Capture the cell that displays the provided text and extract its [X, Y] central coordinate. 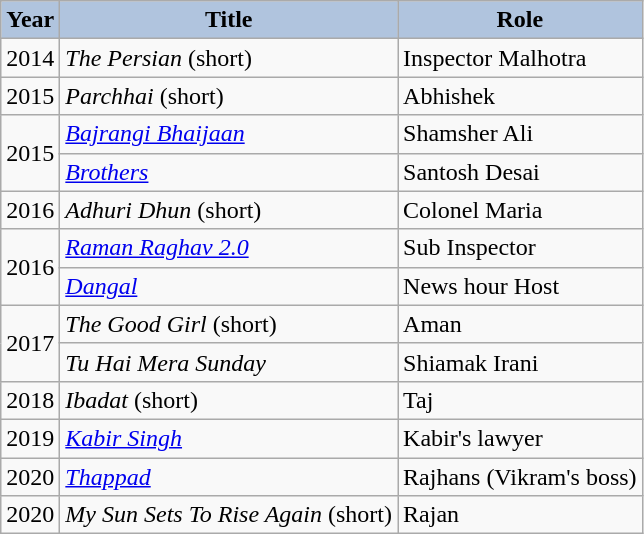
Bajrangi Bhaijaan [229, 134]
Aman [520, 324]
Shiamak Irani [520, 362]
Sub Inspector [520, 248]
2019 [30, 438]
My Sun Sets To Rise Again (short) [229, 515]
Title [229, 20]
Tu Hai Mera Sunday [229, 362]
Santosh Desai [520, 172]
Ibadat (short) [229, 400]
Abhishek [520, 96]
Kabir's lawyer [520, 438]
Kabir Singh [229, 438]
Rajan [520, 515]
Rajhans (Vikram's boss) [520, 477]
Dangal [229, 286]
Raman Raghav 2.0 [229, 248]
2017 [30, 343]
Role [520, 20]
Taj [520, 400]
Year [30, 20]
2014 [30, 58]
Adhuri Dhun (short) [229, 210]
2018 [30, 400]
The Good Girl (short) [229, 324]
Thappad [229, 477]
Shamsher Ali [520, 134]
Inspector Malhotra [520, 58]
Colonel Maria [520, 210]
News hour Host [520, 286]
Parchhai (short) [229, 96]
The Persian (short) [229, 58]
Brothers [229, 172]
